Identify which cell holds the provided text, then report its (x, y) central coordinate. 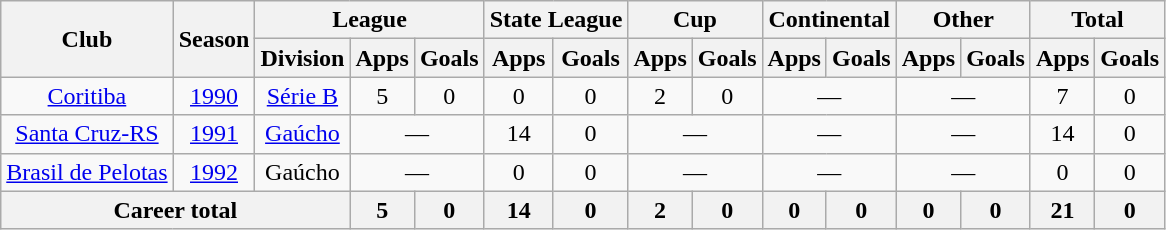
Division (302, 58)
League (370, 20)
1990 (214, 96)
Club (87, 39)
State League (556, 20)
7 (1062, 96)
Season (214, 39)
Career total (176, 210)
21 (1062, 210)
Série B (302, 96)
Total (1097, 20)
1992 (214, 172)
Coritiba (87, 96)
Continental (829, 20)
Santa Cruz-RS (87, 134)
Cup (695, 20)
Brasil de Pelotas (87, 172)
1991 (214, 134)
Other (963, 20)
